From the cell containing the given text, extract its center point as (X, Y) coordinate. 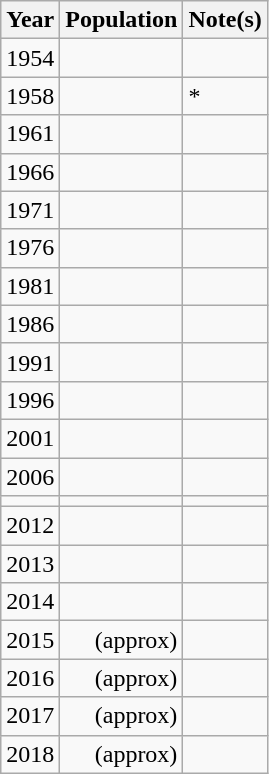
2012 (30, 526)
2015 (30, 640)
Note(s) (225, 20)
2014 (30, 602)
1971 (30, 210)
1954 (30, 58)
Population (122, 20)
1996 (30, 400)
1961 (30, 134)
2006 (30, 477)
1958 (30, 96)
2017 (30, 716)
2001 (30, 438)
* (225, 96)
1976 (30, 248)
2013 (30, 564)
1966 (30, 172)
1991 (30, 362)
2018 (30, 754)
Year (30, 20)
1981 (30, 286)
2016 (30, 678)
1986 (30, 324)
